Return [x, y] of the center of cell containing provided text 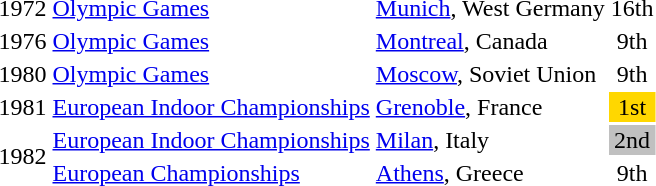
1st [632, 107]
Montreal, Canada [490, 41]
Grenoble, France [490, 107]
2nd [632, 140]
Milan, Italy [490, 140]
Moscow, Soviet Union [490, 74]
